Return the (x, y) coordinate for the center point of the cell that contains the specified text.  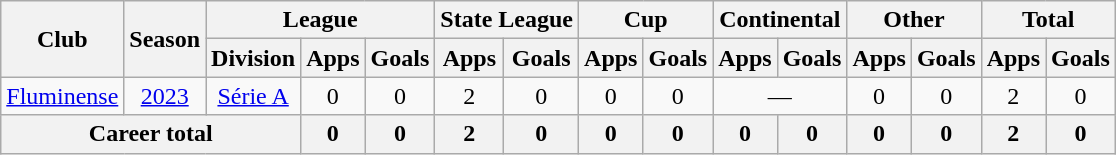
Career total (151, 134)
Division (254, 58)
Total (1048, 20)
League (320, 20)
2023 (165, 96)
Season (165, 39)
— (780, 96)
Continental (780, 20)
Other (914, 20)
Série A (254, 96)
Cup (646, 20)
Fluminense (62, 96)
State League (507, 20)
Club (62, 39)
